Detect which cell encompasses the target text, then output its [x, y] center coordinate. 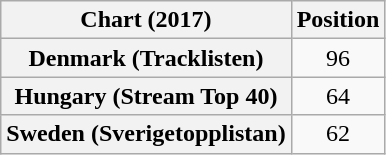
Hungary (Stream Top 40) [146, 96]
96 [338, 58]
64 [338, 96]
62 [338, 134]
Denmark (Tracklisten) [146, 58]
Chart (2017) [146, 20]
Position [338, 20]
Sweden (Sverigetopplistan) [146, 134]
